Pinpoint the cell where the given text exists, returning its (X, Y) midpoint coordinate. 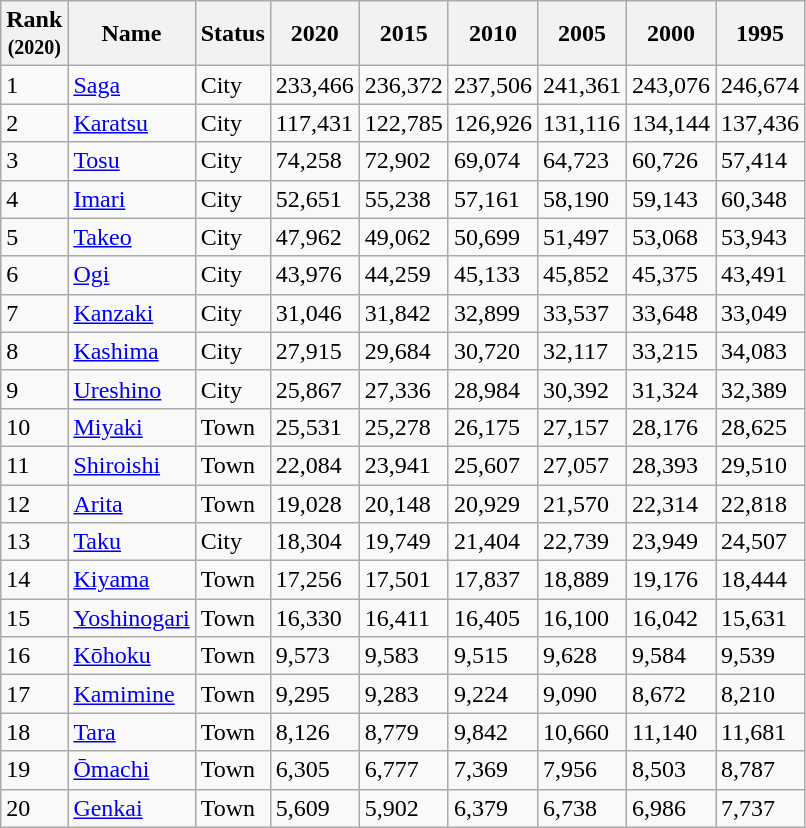
2000 (672, 34)
Karatsu (132, 123)
Imari (132, 199)
5,609 (314, 808)
6 (34, 275)
18 (34, 732)
233,466 (314, 85)
9,283 (404, 694)
Name (132, 34)
8,126 (314, 732)
25,867 (314, 389)
32,117 (582, 351)
Arita (132, 503)
2010 (492, 34)
22,314 (672, 503)
2015 (404, 34)
9,573 (314, 656)
7,737 (760, 808)
64,723 (582, 161)
2020 (314, 34)
25,607 (492, 465)
8 (34, 351)
Rank(2020) (34, 34)
243,076 (672, 85)
17,837 (492, 580)
Miyaki (132, 427)
7,369 (492, 770)
28,393 (672, 465)
29,684 (404, 351)
Ōmachi (132, 770)
19,749 (404, 542)
59,143 (672, 199)
Ureshino (132, 389)
43,976 (314, 275)
6,379 (492, 808)
1995 (760, 34)
53,943 (760, 237)
28,176 (672, 427)
Kashima (132, 351)
11 (34, 465)
9,090 (582, 694)
31,842 (404, 313)
57,414 (760, 161)
19,176 (672, 580)
10 (34, 427)
126,926 (492, 123)
53,068 (672, 237)
17,501 (404, 580)
122,785 (404, 123)
31,046 (314, 313)
52,651 (314, 199)
33,648 (672, 313)
18,889 (582, 580)
6,777 (404, 770)
Tara (132, 732)
31,324 (672, 389)
241,361 (582, 85)
23,949 (672, 542)
16,042 (672, 618)
Saga (132, 85)
20,148 (404, 503)
Kiyama (132, 580)
Takeo (132, 237)
69,074 (492, 161)
14 (34, 580)
20,929 (492, 503)
117,431 (314, 123)
9,628 (582, 656)
134,144 (672, 123)
15,631 (760, 618)
16 (34, 656)
45,375 (672, 275)
26,175 (492, 427)
246,674 (760, 85)
49,062 (404, 237)
60,726 (672, 161)
16,330 (314, 618)
45,852 (582, 275)
16,411 (404, 618)
27,336 (404, 389)
237,506 (492, 85)
7,956 (582, 770)
236,372 (404, 85)
Status (232, 34)
Genkai (132, 808)
8,787 (760, 770)
74,258 (314, 161)
9,224 (492, 694)
8,779 (404, 732)
32,389 (760, 389)
5,902 (404, 808)
6,305 (314, 770)
25,278 (404, 427)
9,583 (404, 656)
57,161 (492, 199)
131,116 (582, 123)
4 (34, 199)
27,915 (314, 351)
15 (34, 618)
22,818 (760, 503)
137,436 (760, 123)
13 (34, 542)
Kanzaki (132, 313)
9,295 (314, 694)
22,084 (314, 465)
7 (34, 313)
5 (34, 237)
Kamimine (132, 694)
33,537 (582, 313)
30,392 (582, 389)
2 (34, 123)
58,190 (582, 199)
Taku (132, 542)
27,057 (582, 465)
60,348 (760, 199)
16,405 (492, 618)
19 (34, 770)
43,491 (760, 275)
30,720 (492, 351)
9,515 (492, 656)
1 (34, 85)
50,699 (492, 237)
12 (34, 503)
22,739 (582, 542)
6,738 (582, 808)
9,539 (760, 656)
Yoshinogari (132, 618)
6,986 (672, 808)
Shiroishi (132, 465)
11,681 (760, 732)
23,941 (404, 465)
8,503 (672, 770)
8,210 (760, 694)
Kōhoku (132, 656)
29,510 (760, 465)
19,028 (314, 503)
18,304 (314, 542)
10,660 (582, 732)
21,570 (582, 503)
9,842 (492, 732)
11,140 (672, 732)
9 (34, 389)
Tosu (132, 161)
28,625 (760, 427)
17 (34, 694)
3 (34, 161)
33,215 (672, 351)
20 (34, 808)
8,672 (672, 694)
33,049 (760, 313)
45,133 (492, 275)
9,584 (672, 656)
55,238 (404, 199)
24,507 (760, 542)
44,259 (404, 275)
16,100 (582, 618)
2005 (582, 34)
Ogi (132, 275)
25,531 (314, 427)
28,984 (492, 389)
47,962 (314, 237)
51,497 (582, 237)
18,444 (760, 580)
27,157 (582, 427)
17,256 (314, 580)
21,404 (492, 542)
72,902 (404, 161)
34,083 (760, 351)
32,899 (492, 313)
